Find where the given text appears and provide that cell's center as (x, y) coordinate. 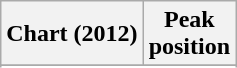
Peakposition (189, 34)
Chart (2012) (72, 34)
